Determine the (x, y) coordinate at the center of the cell enclosing the given text.  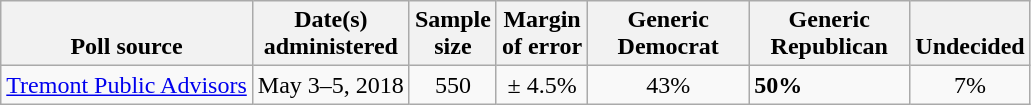
Undecided (970, 34)
50% (830, 85)
± 4.5% (542, 85)
Samplesize (452, 34)
Date(s)administered (330, 34)
May 3–5, 2018 (330, 85)
43% (668, 85)
7% (970, 85)
550 (452, 85)
Poll source (127, 34)
GenericRepublican (830, 34)
GenericDemocrat (668, 34)
Tremont Public Advisors (127, 85)
Marginof error (542, 34)
